Scan for the cell matching the given text and deliver its (x, y) coordinate at center. 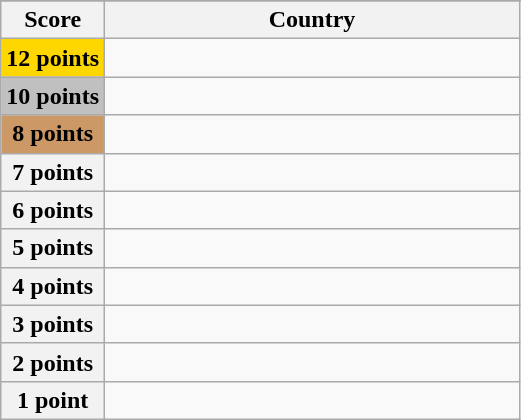
7 points (53, 172)
3 points (53, 324)
Country (312, 20)
8 points (53, 134)
Score (53, 20)
12 points (53, 58)
6 points (53, 210)
4 points (53, 286)
2 points (53, 362)
5 points (53, 248)
10 points (53, 96)
1 point (53, 400)
